Determine the (x, y) coordinate at the center of the cell enclosing the given text.  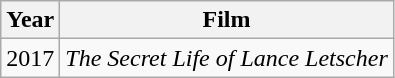
2017 (30, 58)
The Secret Life of Lance Letscher (226, 58)
Year (30, 20)
Film (226, 20)
